Locate the cell with the specified text and output its [X, Y] center coordinate. 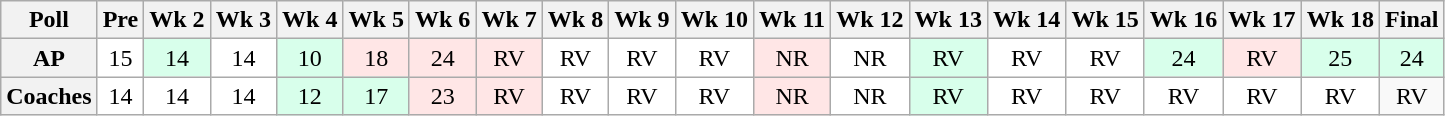
Wk 9 [642, 20]
Wk 15 [1105, 20]
17 [376, 96]
Final [1412, 20]
10 [310, 58]
Wk 12 [870, 20]
Wk 3 [243, 20]
Wk 2 [177, 20]
Wk 16 [1183, 20]
18 [376, 58]
Pre [120, 20]
25 [1340, 58]
Wk 11 [792, 20]
Wk 6 [442, 20]
AP [49, 58]
Wk 17 [1262, 20]
Wk 10 [714, 20]
Coaches [49, 96]
23 [442, 96]
Wk 13 [948, 20]
Poll [49, 20]
15 [120, 58]
Wk 5 [376, 20]
Wk 7 [509, 20]
Wk 18 [1340, 20]
Wk 4 [310, 20]
Wk 14 [1026, 20]
12 [310, 96]
Wk 8 [575, 20]
